Return the (X, Y) coordinate for the center point of the cell that contains the specified text.  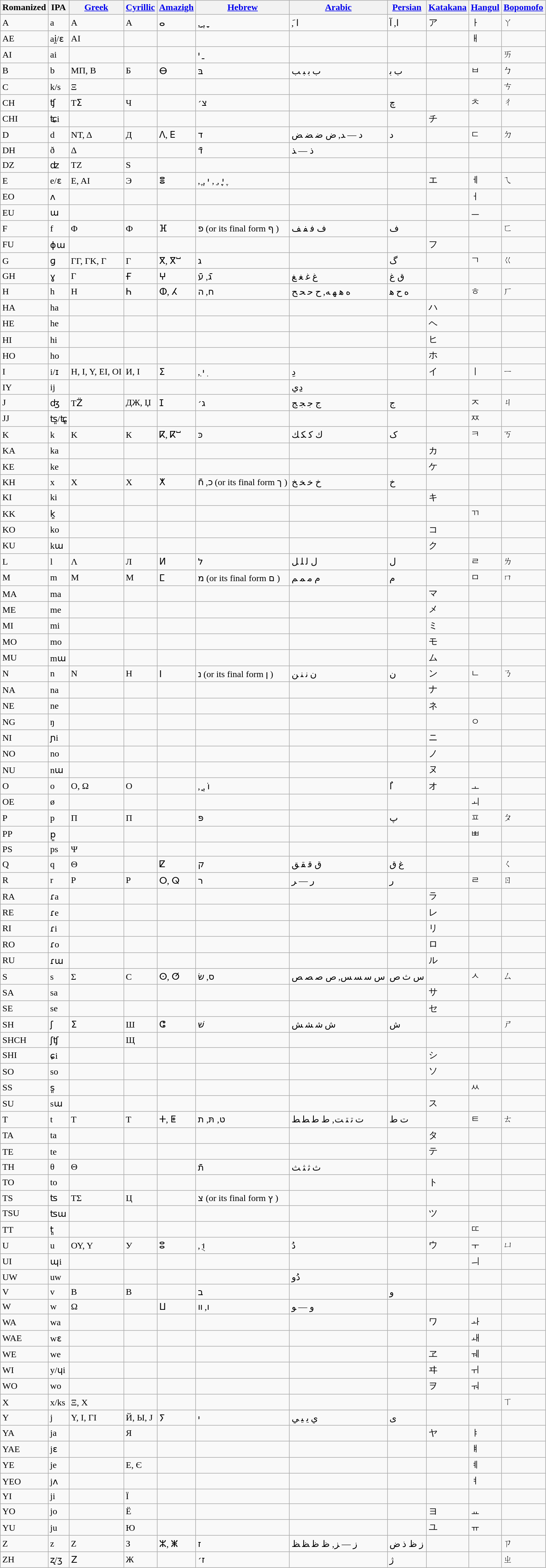
z (59, 1544)
イ (447, 372)
ﺱ ﺳ ﺴ ﺲ, ﺹ ﺻ ﺼ ﺺ (338, 976)
ט, תּ, ת (242, 1119)
TA (24, 1136)
SH (24, 1025)
ﻍ ﻏ ﻐ ﻎ (338, 276)
دُو (338, 1277)
RE (24, 912)
KE (24, 467)
ㅆ (485, 1088)
リ (447, 928)
ت ط (407, 1119)
WE (24, 1354)
OE (24, 802)
ta (59, 1136)
ツ (447, 1213)
ﺵ ﺷ ﺸ ﺶ (338, 1025)
ko (59, 530)
ⵀ, ⵃ (176, 291)
MO (24, 642)
Greek (96, 8)
ɣ (59, 276)
ⵅ (176, 482)
ΓΓ, ΓΚ, Γ (96, 260)
, ֳ, וֹֹ (242, 786)
ㅝ (485, 1387)
ⵎ (176, 578)
ﻙ ﻛ ﻜ ﻚ (338, 434)
KI (24, 498)
ㅕ (485, 1481)
na (59, 690)
ΝΤ, Δ (96, 135)
Щ (140, 1040)
ㅓ (485, 196)
ɯ (59, 213)
フ (447, 245)
Ї (140, 1496)
IY (24, 387)
HA (24, 308)
И, І (140, 372)
Ш (140, 1025)
Ξ, Χ (96, 1402)
AI (24, 55)
С (140, 976)
YO (24, 1512)
ⵇ (176, 864)
Φ (96, 229)
ø (59, 802)
ZH (24, 1560)
ハ (447, 308)
ﺙ ﺛ ﺜ ﺚ (338, 1167)
ו, וו (242, 1307)
ک (407, 434)
ㅠ (485, 1527)
כ, חֿ (or its final form ך ) (242, 482)
Ч (140, 103)
AE (24, 38)
ヒ (447, 339)
b (59, 71)
se (59, 1009)
ن (407, 674)
mi (59, 626)
ב (242, 1292)
te (59, 1152)
Katakana (447, 8)
ִ, י ִ (242, 372)
دِي (338, 387)
U (24, 1246)
ه ح ﻫ (407, 291)
ㄆ (523, 818)
А (140, 23)
k/s (59, 87)
ㄞ (523, 55)
CH (24, 103)
ho (59, 356)
چ (407, 103)
I (24, 372)
wɛ (59, 1338)
ΤΖ (96, 165)
WI (24, 1370)
ソ (447, 1071)
ɲi (59, 738)
ユ (447, 1527)
n (59, 674)
ヌ (447, 770)
ﻱ ﻳ ﻴ ﻲ (338, 1418)
ﻥ ﻧ ﻨ ﻦ (338, 674)
Π (96, 818)
צ (or its final form ץ ) (242, 1198)
Γ (96, 276)
ﺩ — ﺪ, ﺽ ﺿ ﻀ ﺾ (338, 135)
م (407, 578)
TSU (24, 1213)
ɾa (59, 897)
ל (242, 562)
ㅐ (485, 38)
Σ̈ (96, 1025)
ז׳ (242, 1560)
p͈ (59, 834)
KA (24, 451)
SO (24, 1071)
ⴻ (176, 181)
NA (24, 690)
mo (59, 642)
d (59, 135)
Һ (140, 291)
Г (140, 260)
К (140, 434)
Ρ (96, 881)
YI (24, 1496)
Ф (140, 229)
ɾɯ (59, 961)
ネ (447, 706)
Р (140, 881)
ŋ (59, 722)
Ж (140, 1560)
ﺕ ﺗ ﺘ ﺖ, ﻁ ﻃ ﻄ ﻂ (338, 1119)
ر (407, 881)
DH (24, 150)
У (140, 1246)
ヰ (447, 1370)
C (24, 87)
w (59, 1307)
דֿ (242, 150)
خ (407, 482)
レ (447, 912)
ⴽ, ⴽⵯ (176, 434)
ㅈ (485, 403)
ㄟ (523, 181)
ne (59, 706)
ㄒ (523, 1402)
Y (24, 1418)
ʦ͈/ʨ͈ (59, 419)
HO (24, 356)
שׁ (242, 1025)
ⵙ, ⵚ (176, 976)
ð (59, 150)
j (59, 1418)
me (59, 610)
ژ (407, 1560)
Λ (96, 562)
k (59, 434)
ⵓ (176, 1246)
Η, Ι, Υ, ΕΙ, ΟΙ (96, 372)
ㄇ (523, 578)
P (24, 818)
, וֻּ (242, 1246)
ヲ (447, 1387)
WAE (24, 1338)
mɯ (59, 658)
TZ̈ (96, 403)
ɸɯ (59, 245)
GH (24, 276)
L (24, 562)
YEO (24, 1481)
ㄗ (523, 1544)
ㄊ (523, 1119)
ד (242, 135)
ΤΣ (96, 1198)
TΣ̈ (96, 103)
ז (242, 1544)
TO (24, 1183)
NG (24, 722)
s (59, 976)
G (24, 260)
П (140, 818)
SHCH (24, 1040)
ai̯/ɛ (59, 38)
Н (140, 674)
ⴰ (176, 23)
ﺫ — ﺬ (338, 150)
Ω (96, 1307)
SU (24, 1104)
S (24, 976)
Ζ̈ (96, 1560)
ホ (447, 356)
ش (407, 1025)
ㅚ (485, 802)
ﺏ ﺑ (407, 71)
t (59, 1119)
Amazigh (176, 8)
و (407, 1292)
Δ (96, 150)
メ (447, 610)
o (59, 786)
F (24, 229)
ㄔ (523, 103)
י (242, 1418)
ク (447, 546)
ju (59, 1527)
we (59, 1354)
غ ق (407, 864)
ㅑ (485, 1433)
ラ (447, 897)
コ (447, 530)
ﺥ ﺧ ﺨ ﺦ (338, 482)
Ζ (96, 1544)
ma (59, 594)
ji (59, 1496)
Q (24, 864)
jʌ (59, 1481)
ﺝ ﺟ ﺠ ﺞ (338, 403)
YA (24, 1433)
ル (447, 961)
ム (447, 658)
YU (24, 1527)
Ё (140, 1512)
nɯ (59, 770)
מ (or its final form ם ) (242, 578)
ㄷ (485, 135)
e/ɛ (59, 181)
Persian (407, 8)
ㅞ (485, 1354)
チ (447, 119)
Hebrew (242, 8)
Hangul (485, 8)
ㅜ (485, 1246)
ʃʧ (59, 1040)
E (24, 181)
N (24, 674)
ㄴ (485, 674)
NU (24, 770)
ン (447, 674)
פ (or its final form ף ) (242, 229)
כּ (242, 434)
ʨi (59, 119)
HE (24, 324)
Ѕ (140, 165)
ㄧ (523, 372)
セ (447, 1009)
ﺯ — ﺰ, ﻅ ﻇ ﻈ ﻆ (338, 1544)
Ψ (96, 849)
Ғ (140, 276)
m (59, 578)
פּ (242, 818)
q (59, 864)
MI (24, 626)
H (24, 291)
ﻑ ﻓ ﻔ ﻒ (338, 229)
ㅃ (485, 834)
Τ (96, 1119)
ɰi (59, 1262)
ɾi (59, 928)
ㄓ (523, 1560)
ﺏ ﺑ ﺒ ﺐ (338, 71)
t͈ (59, 1229)
ヘ (447, 324)
ΑΙ (96, 38)
シ (447, 1055)
ウ (447, 1246)
ナ (447, 690)
ʦ (59, 1198)
x/ks (59, 1402)
ДЖ, Џ (140, 403)
Κ (96, 434)
HI (24, 339)
NO (24, 754)
Ν (96, 674)
SS (24, 1088)
س ث ص (407, 976)
JJ (24, 419)
RI (24, 928)
ﻭ — ﻮ (338, 1307)
W (24, 1307)
NE (24, 706)
M (24, 578)
ha (59, 308)
ی (407, 1418)
T (24, 1119)
Bopomofo (523, 8)
בּ (242, 71)
RO (24, 945)
Т (140, 1119)
EU (24, 213)
ﻕ ﻗ ﻘ ﻖ (338, 864)
ㅘ (485, 1322)
י ַ (242, 55)
Л (140, 562)
ai (59, 55)
ㄍ (523, 260)
ㄅ (523, 71)
ja (59, 1433)
ㄌ (523, 562)
ki (59, 498)
ㅔ (485, 181)
IPA (59, 8)
Я (140, 1433)
TE (24, 1152)
TT (24, 1229)
KH (24, 482)
ⴳ, ⴳⵯ (176, 260)
ヨ (447, 1512)
ⵉ (176, 372)
ㅢ (485, 1262)
sa (59, 993)
ㅖ (485, 1466)
ⴱ (176, 71)
オ (447, 786)
ア (447, 23)
ɡ (59, 260)
О (140, 786)
p (59, 818)
ㄉ (523, 135)
ج (407, 403)
he (59, 324)
ㅙ (485, 1338)
ַ, ֲ, ָ (242, 23)
Υ, Ι, ΓΙ (96, 1418)
l (59, 562)
UW (24, 1277)
ⵡ (176, 1307)
ㄏ (523, 291)
マ (447, 594)
RA (24, 897)
DZ (24, 165)
ΜΠ, Β (96, 71)
پ (407, 818)
Μ (96, 578)
ㄘ (523, 87)
ﻑ (407, 229)
ka (59, 451)
נ (or its final form ן ) (242, 674)
ק (242, 864)
サ (447, 993)
ps (59, 849)
KK (24, 513)
カ (447, 451)
Ε, ΑΙ (96, 181)
ⵊ (176, 403)
ㅏ (485, 23)
ⵍ (176, 562)
ג (242, 260)
Romanized (24, 8)
ㄕ (523, 1025)
ʐ/ʒ (59, 1560)
ʧ (59, 103)
ト (447, 1183)
k͈ (59, 513)
ר (242, 881)
ﻩ ﻫ ﻬ ﻪ, ﺡ ﺣ ﺤ ﺢ (338, 291)
תֿ (242, 1167)
ㄑ (523, 864)
θ (59, 1167)
ㄙ (523, 976)
MU (24, 658)
ﻡ ﻣ ﻤ ﻢ (338, 578)
М (140, 578)
kɯ (59, 546)
O (24, 786)
ㅛ (485, 1512)
WO (24, 1387)
ɾe (59, 912)
hi (59, 339)
גֿ, עֿ (242, 276)
to (59, 1183)
wa (59, 1322)
SE (24, 1009)
ⴷ, ⴹ (176, 135)
FU (24, 245)
ㅉ (485, 419)
x (59, 482)
ﻝ ﻟ ﻠ ﻞ (338, 562)
u (59, 1246)
MA (24, 594)
ㅗ (485, 786)
タ (447, 1136)
ʣ (59, 165)
ⴼ (176, 229)
ㅌ (485, 1119)
ɕi (59, 1055)
دُ (338, 1246)
SHI (24, 1055)
Σ (96, 976)
ㅒ (485, 1449)
ㄸ (485, 1229)
キ (447, 498)
WA (24, 1322)
Х (140, 482)
د (407, 135)
ロ (447, 945)
ⵢ (176, 1418)
Cyrillic (140, 8)
ʃ (59, 1025)
Ю (140, 1527)
ミ (447, 626)
V (24, 1292)
З (140, 1544)
ㄚ (523, 23)
je (59, 1466)
ㄲ (485, 513)
f (59, 229)
ﺭ — ﺮ (338, 881)
Arabic (338, 8)
D (24, 135)
ㅅ (485, 976)
Ц (140, 1198)
ⵔ, ⵕ (176, 881)
ㅍ (485, 818)
ニ (447, 738)
Ξ (96, 87)
v (59, 1292)
PP (24, 834)
Η (96, 291)
Б (140, 71)
ʌ (59, 196)
EO (24, 196)
エ (447, 181)
YAE (24, 1449)
ㅇ (485, 722)
ʦɯ (59, 1213)
ㄐ (523, 403)
Э (140, 181)
ㄈ (523, 229)
h (59, 291)
ㅡ (485, 213)
ⵣ, ⵥ (176, 1544)
ㄋ (523, 674)
ز ظ ذ ض (407, 1544)
R (24, 881)
ⵏ (176, 674)
jɛ (59, 1449)
ㅣ (485, 372)
ا, آ (407, 23)
ㅎ (485, 291)
Д (140, 135)
ق غ (407, 276)
r (59, 881)
ُا (407, 786)
TS (24, 1198)
CHI (24, 119)
RU (24, 961)
ノ (447, 754)
i/ɪ (59, 372)
uw (59, 1277)
ㅟ (485, 1370)
jo (59, 1512)
KO (24, 530)
PS (24, 849)
ㅁ (485, 578)
ɾo (59, 945)
В (140, 1292)
ס, שׂ (242, 976)
ח, ה (242, 291)
ㄩ (523, 1246)
ス (447, 1104)
ㅋ (485, 434)
K (24, 434)
Е, Є (140, 1466)
ㄱ (485, 260)
モ (447, 642)
y/ɥi (59, 1370)
Z (24, 1544)
ⵖ (176, 276)
ワ (447, 1322)
NI (24, 738)
ij (59, 387)
ⵛ (176, 1025)
SA (24, 993)
Ο, Ω (96, 786)
ㅂ (485, 71)
ㅊ (485, 103)
TH (24, 1167)
s͈ (59, 1088)
YE (24, 1466)
, ֱ, י ֵֶ, ֵ, י ֶ (242, 181)
ג׳ (242, 403)
KU (24, 546)
ke (59, 467)
ㄖ (523, 881)
ヱ (447, 1354)
sɯ (59, 1104)
ΟΥ, Υ (96, 1246)
ل (407, 562)
ケ (447, 467)
ヤ (447, 1433)
so (59, 1071)
wo (59, 1387)
دِ (338, 372)
Й, Ы, Ј (140, 1418)
ㄎ (523, 434)
ME (24, 610)
UI (24, 1262)
no (59, 754)
a (59, 23)
َ, ا (338, 23)
テ (447, 1152)
ʤ (59, 403)
ⵜ, ⵟ (176, 1119)
گ (407, 260)
J (24, 403)
צ׳ (242, 103)
